Scan for the cell matching the given text and deliver its [x, y] coordinate at center. 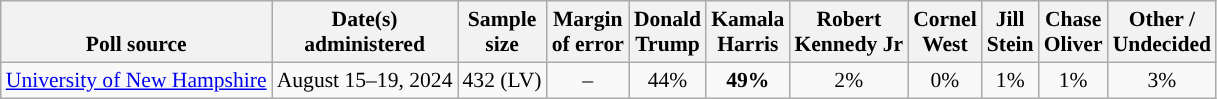
CornelWest [945, 32]
August 15–19, 2024 [365, 80]
2% [848, 80]
Samplesize [502, 32]
RobertKennedy Jr [848, 32]
DonaldTrump [668, 32]
Marginof error [588, 32]
University of New Hampshire [136, 80]
3% [1162, 80]
Poll source [136, 32]
– [588, 80]
JillStein [1010, 32]
44% [668, 80]
432 (LV) [502, 80]
0% [945, 80]
ChaseOliver [1074, 32]
49% [748, 80]
Date(s)administered [365, 32]
Other /Undecided [1162, 32]
KamalaHarris [748, 32]
